Search for the cell housing the specified text and yield its (X, Y) center coordinate. 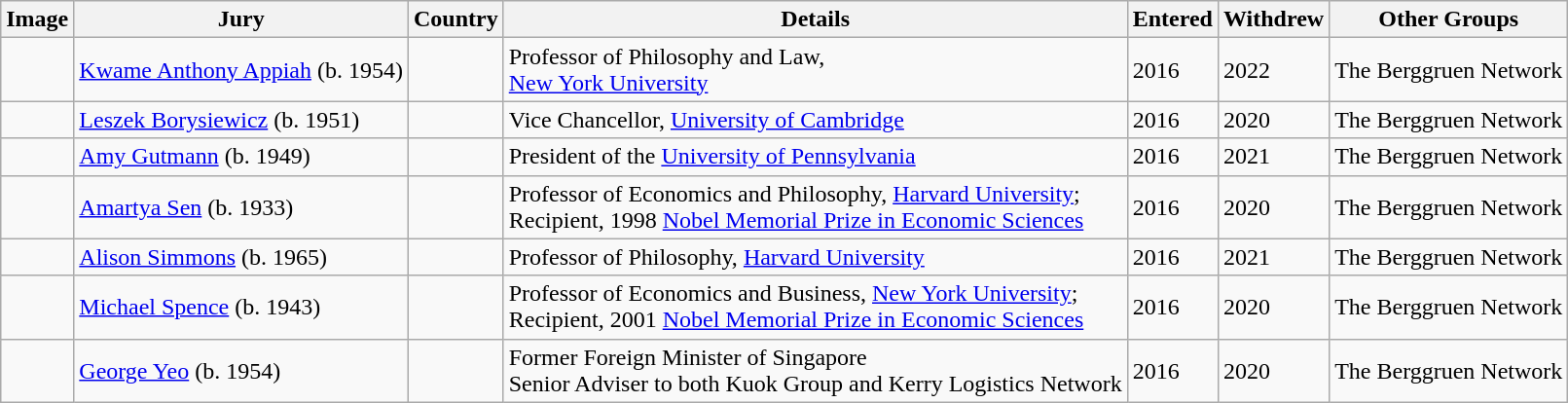
President of the University of Pennsylvania (816, 157)
Michael Spence (b. 1943) (241, 308)
Entered (1172, 19)
George Yeo (b. 1954) (241, 370)
Professor of Economics and Business, New York University; Recipient, 2001 Nobel Memorial Prize in Economic Sciences (816, 308)
Leszek Borysiewicz (b. 1951) (241, 120)
Alison Simmons (b. 1965) (241, 257)
Details (816, 19)
Professor of Philosophy and Law, New York University (816, 70)
Kwame Anthony Appiah (b. 1954) (241, 70)
Vice Chancellor, University of Cambridge (816, 120)
Professor of Philosophy, Harvard University (816, 257)
Professor of Economics and Philosophy, Harvard University; Recipient, 1998 Nobel Memorial Prize in Economic Sciences (816, 206)
Jury (241, 19)
Country (456, 19)
Amartya Sen (b. 1933) (241, 206)
Withdrew (1273, 19)
Image (37, 19)
Former Foreign Minister of SingaporeSenior Adviser to both Kuok Group and Kerry Logistics Network (816, 370)
Other Groups (1448, 19)
2022 (1273, 70)
Amy Gutmann (b. 1949) (241, 157)
